Provide the [X, Y] coordinate of the cell's center where the given text is located.  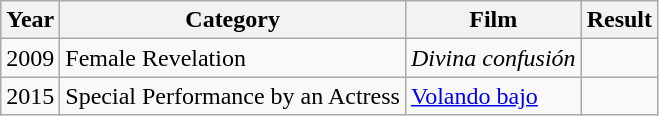
Film [493, 20]
Year [30, 20]
Divina confusión [493, 58]
Category [233, 20]
2015 [30, 96]
Female Revelation [233, 58]
Volando bajo [493, 96]
Special Performance by an Actress [233, 96]
Result [619, 20]
2009 [30, 58]
